Extract the (X, Y) coordinate from the center of the cell holding the provided text.  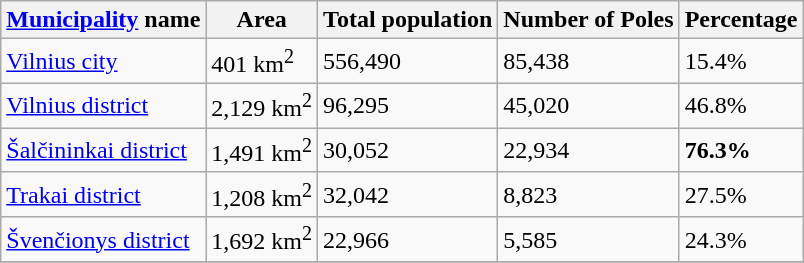
45,020 (588, 106)
30,052 (408, 150)
Municipality name (104, 20)
85,438 (588, 62)
1,491 km2 (262, 150)
Number of Poles (588, 20)
22,966 (408, 240)
2,129 km2 (262, 106)
Vilnius district (104, 106)
Total population (408, 20)
15.4% (741, 62)
24.3% (741, 240)
32,042 (408, 194)
8,823 (588, 194)
Vilnius city (104, 62)
Švenčionys district (104, 240)
22,934 (588, 150)
Šalčininkai district (104, 150)
27.5% (741, 194)
556,490 (408, 62)
Area (262, 20)
401 km2 (262, 62)
1,692 km2 (262, 240)
1,208 km2 (262, 194)
96,295 (408, 106)
76.3% (741, 150)
Trakai district (104, 194)
Percentage (741, 20)
46.8% (741, 106)
5,585 (588, 240)
